Pinpoint the cell where the given text exists, returning its (X, Y) midpoint coordinate. 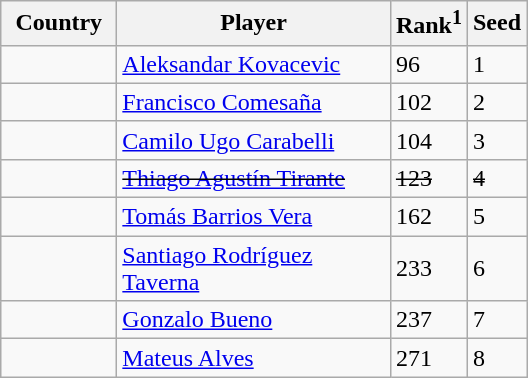
Aleksandar Kovacevic (254, 64)
271 (428, 358)
3 (496, 140)
8 (496, 358)
Mateus Alves (254, 358)
Camilo Ugo Carabelli (254, 140)
4 (496, 178)
104 (428, 140)
102 (428, 102)
237 (428, 320)
162 (428, 217)
5 (496, 217)
1 (496, 64)
233 (428, 268)
Seed (496, 24)
123 (428, 178)
2 (496, 102)
Player (254, 24)
Tomás Barrios Vera (254, 217)
7 (496, 320)
Country (59, 24)
Santiago Rodríguez Taverna (254, 268)
Rank1 (428, 24)
6 (496, 268)
Thiago Agustín Tirante (254, 178)
96 (428, 64)
Gonzalo Bueno (254, 320)
Francisco Comesaña (254, 102)
